Find where the given text appears and provide that cell's center as (X, Y) coordinate. 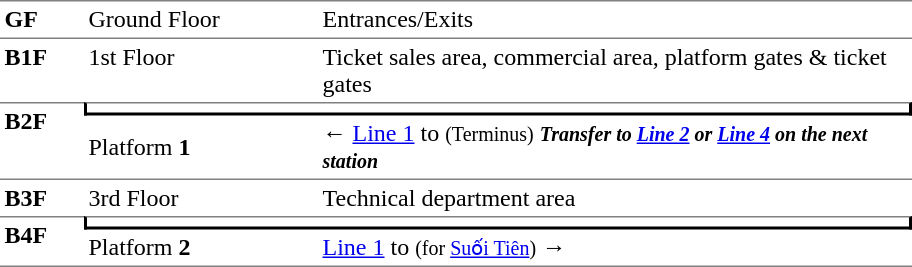
Ticket sales area, commercial area, platform gates & ticket gates (615, 70)
B4F (42, 242)
3rd Floor (201, 198)
1st Floor (201, 70)
B2F (42, 141)
← Line 1 to (Terminus) Transfer to Line 2 or Line 4 on the next station (615, 148)
GF (42, 19)
Ground Floor (201, 19)
Entrances/Exits (615, 19)
Platform 1 (201, 148)
B3F (42, 198)
Technical department area (615, 198)
B1F (42, 70)
